From the cell containing the given text, extract its center point as (X, Y) coordinate. 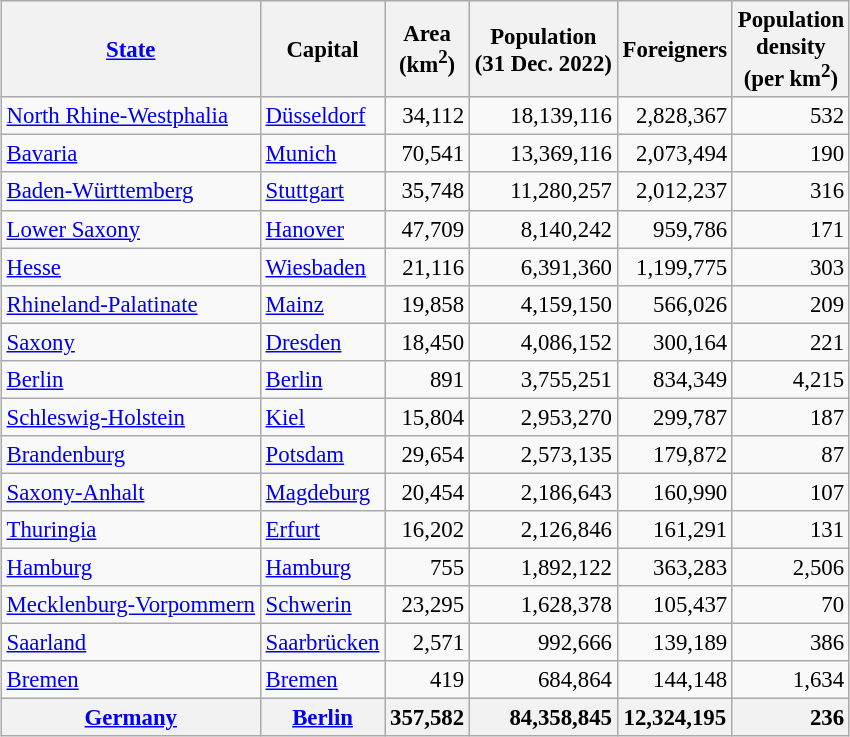
Munich (322, 154)
1,628,378 (543, 605)
Hesse (130, 267)
755 (428, 567)
Saarbrücken (322, 643)
566,026 (674, 304)
303 (790, 267)
Wiesbaden (322, 267)
171 (790, 229)
209 (790, 304)
4,215 (790, 379)
4,086,152 (543, 342)
299,787 (674, 417)
13,369,116 (543, 154)
236 (790, 718)
34,112 (428, 116)
532 (790, 116)
419 (428, 680)
Saxony (130, 342)
1,892,122 (543, 567)
2,012,237 (674, 191)
Lower Saxony (130, 229)
Schleswig-Holstein (130, 417)
363,283 (674, 567)
Düsseldorf (322, 116)
21,116 (428, 267)
316 (790, 191)
16,202 (428, 530)
834,349 (674, 379)
221 (790, 342)
Magdeburg (322, 492)
161,291 (674, 530)
47,709 (428, 229)
18,450 (428, 342)
Population(31 Dec. 2022) (543, 49)
84,358,845 (543, 718)
6,391,360 (543, 267)
891 (428, 379)
Populationdensity(per km2) (790, 49)
Bavaria (130, 154)
12,324,195 (674, 718)
15,804 (428, 417)
North Rhine-Westphalia (130, 116)
1,634 (790, 680)
18,139,116 (543, 116)
11,280,257 (543, 191)
Saxony-Anhalt (130, 492)
Foreigners (674, 49)
Brandenburg (130, 455)
35,748 (428, 191)
684,864 (543, 680)
Kiel (322, 417)
Schwerin (322, 605)
300,164 (674, 342)
2,073,494 (674, 154)
Saarland (130, 643)
Area(km2) (428, 49)
Capital (322, 49)
1,199,775 (674, 267)
Thuringia (130, 530)
20,454 (428, 492)
87 (790, 455)
187 (790, 417)
29,654 (428, 455)
Baden-Württemberg (130, 191)
2,506 (790, 567)
23,295 (428, 605)
992,666 (543, 643)
19,858 (428, 304)
Mainz (322, 304)
Potsdam (322, 455)
131 (790, 530)
2,571 (428, 643)
State (130, 49)
160,990 (674, 492)
139,189 (674, 643)
Hanover (322, 229)
Rhineland-Palatinate (130, 304)
Stuttgart (322, 191)
Erfurt (322, 530)
70,541 (428, 154)
Dresden (322, 342)
Mecklenburg-Vorpommern (130, 605)
107 (790, 492)
179,872 (674, 455)
2,186,643 (543, 492)
2,828,367 (674, 116)
2,126,846 (543, 530)
357,582 (428, 718)
2,953,270 (543, 417)
190 (790, 154)
Germany (130, 718)
3,755,251 (543, 379)
386 (790, 643)
70 (790, 605)
959,786 (674, 229)
105,437 (674, 605)
4,159,150 (543, 304)
2,573,135 (543, 455)
144,148 (674, 680)
8,140,242 (543, 229)
